Pinpoint the cell where the given text exists, returning its [X, Y] midpoint coordinate. 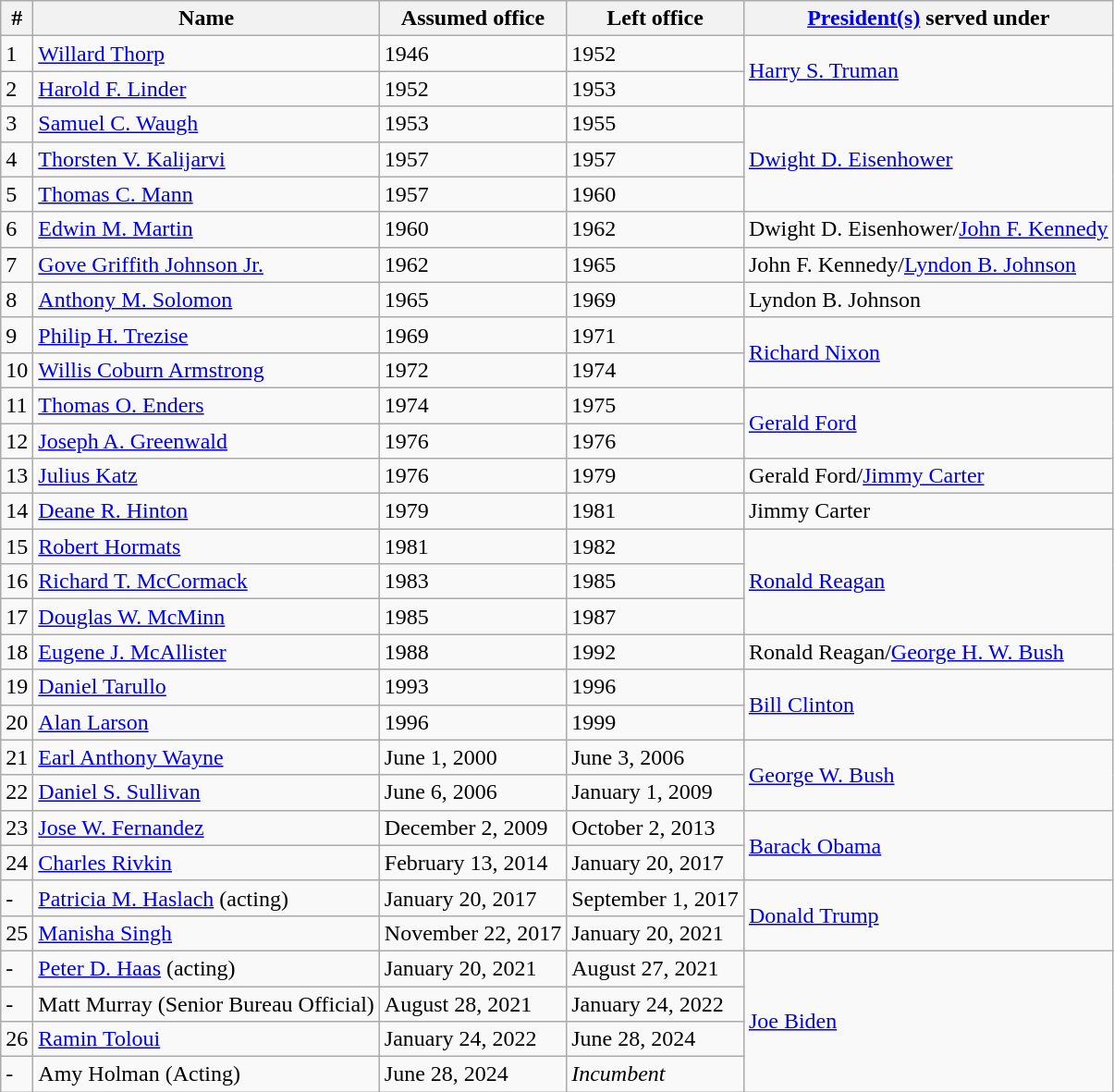
Philip H. Trezise [207, 335]
Patricia M. Haslach (acting) [207, 898]
Richard Nixon [928, 352]
22 [17, 792]
Assumed office [472, 18]
17 [17, 617]
Bill Clinton [928, 705]
Alan Larson [207, 722]
Earl Anthony Wayne [207, 757]
Eugene J. McAllister [207, 652]
Donald Trump [928, 915]
Jose W. Fernandez [207, 828]
1988 [472, 652]
December 2, 2009 [472, 828]
3 [17, 124]
# [17, 18]
June 3, 2006 [655, 757]
Peter D. Haas (acting) [207, 968]
Matt Murray (Senior Bureau Official) [207, 1003]
Thomas C. Mann [207, 194]
September 1, 2017 [655, 898]
Gerald Ford [928, 423]
August 27, 2021 [655, 968]
Samuel C. Waugh [207, 124]
5 [17, 194]
1972 [472, 370]
June 6, 2006 [472, 792]
John F. Kennedy/Lyndon B. Johnson [928, 264]
Manisha Singh [207, 933]
1983 [472, 582]
February 13, 2014 [472, 863]
1999 [655, 722]
Thomas O. Enders [207, 405]
January 1, 2009 [655, 792]
8 [17, 300]
19 [17, 687]
18 [17, 652]
Harold F. Linder [207, 89]
23 [17, 828]
Barack Obama [928, 845]
26 [17, 1039]
16 [17, 582]
1971 [655, 335]
Daniel Tarullo [207, 687]
14 [17, 511]
Harry S. Truman [928, 71]
20 [17, 722]
1975 [655, 405]
Robert Hormats [207, 546]
Douglas W. McMinn [207, 617]
Ramin Toloui [207, 1039]
November 22, 2017 [472, 933]
Joe Biden [928, 1021]
President(s) served under [928, 18]
Julius Katz [207, 476]
June 1, 2000 [472, 757]
12 [17, 441]
October 2, 2013 [655, 828]
Ronald Reagan [928, 582]
15 [17, 546]
Lyndon B. Johnson [928, 300]
9 [17, 335]
7 [17, 264]
Richard T. McCormack [207, 582]
13 [17, 476]
Deane R. Hinton [207, 511]
Charles Rivkin [207, 863]
1955 [655, 124]
Gerald Ford/Jimmy Carter [928, 476]
4 [17, 159]
Jimmy Carter [928, 511]
Joseph A. Greenwald [207, 441]
1 [17, 54]
Incumbent [655, 1074]
August 28, 2021 [472, 1003]
George W. Bush [928, 775]
1987 [655, 617]
2 [17, 89]
Name [207, 18]
Willard Thorp [207, 54]
1946 [472, 54]
Anthony M. Solomon [207, 300]
1982 [655, 546]
21 [17, 757]
25 [17, 933]
1992 [655, 652]
Dwight D. Eisenhower [928, 159]
6 [17, 229]
Amy Holman (Acting) [207, 1074]
Edwin M. Martin [207, 229]
11 [17, 405]
Ronald Reagan/George H. W. Bush [928, 652]
24 [17, 863]
Daniel S. Sullivan [207, 792]
Gove Griffith Johnson Jr. [207, 264]
10 [17, 370]
Dwight D. Eisenhower/John F. Kennedy [928, 229]
Willis Coburn Armstrong [207, 370]
Left office [655, 18]
1993 [472, 687]
Thorsten V. Kalijarvi [207, 159]
